Detect which cell encompasses the target text, then output its [X, Y] center coordinate. 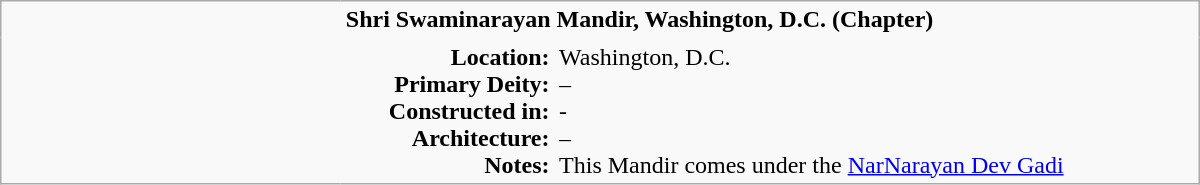
Washington, D.C. – - – This Mandir comes under the NarNarayan Dev Gadi [876, 110]
Location:Primary Deity:Constructed in:Architecture:Notes: [448, 110]
Shri Swaminarayan Mandir, Washington, D.C. (Chapter) [770, 20]
